Output the (X, Y) coordinate of the center of the cell containing the given text.  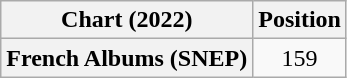
Position (300, 20)
159 (300, 58)
French Albums (SNEP) (127, 58)
Chart (2022) (127, 20)
